Search for the cell housing the specified text and yield its (X, Y) center coordinate. 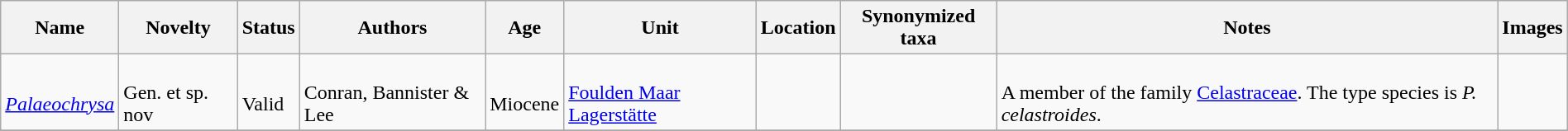
A member of the family Celastraceae. The type species is P. celastroides. (1247, 92)
Name (60, 28)
Unit (660, 28)
Foulden Maar Lagerstätte (660, 92)
Images (1532, 28)
Notes (1247, 28)
Conran, Bannister & Lee (392, 92)
Location (798, 28)
Authors (392, 28)
Valid (268, 92)
Palaeochrysa (60, 92)
Gen. et sp. nov (179, 92)
Status (268, 28)
Synonymized taxa (918, 28)
Miocene (524, 92)
Age (524, 28)
Novelty (179, 28)
